Return [X, Y] of the center of cell containing provided text 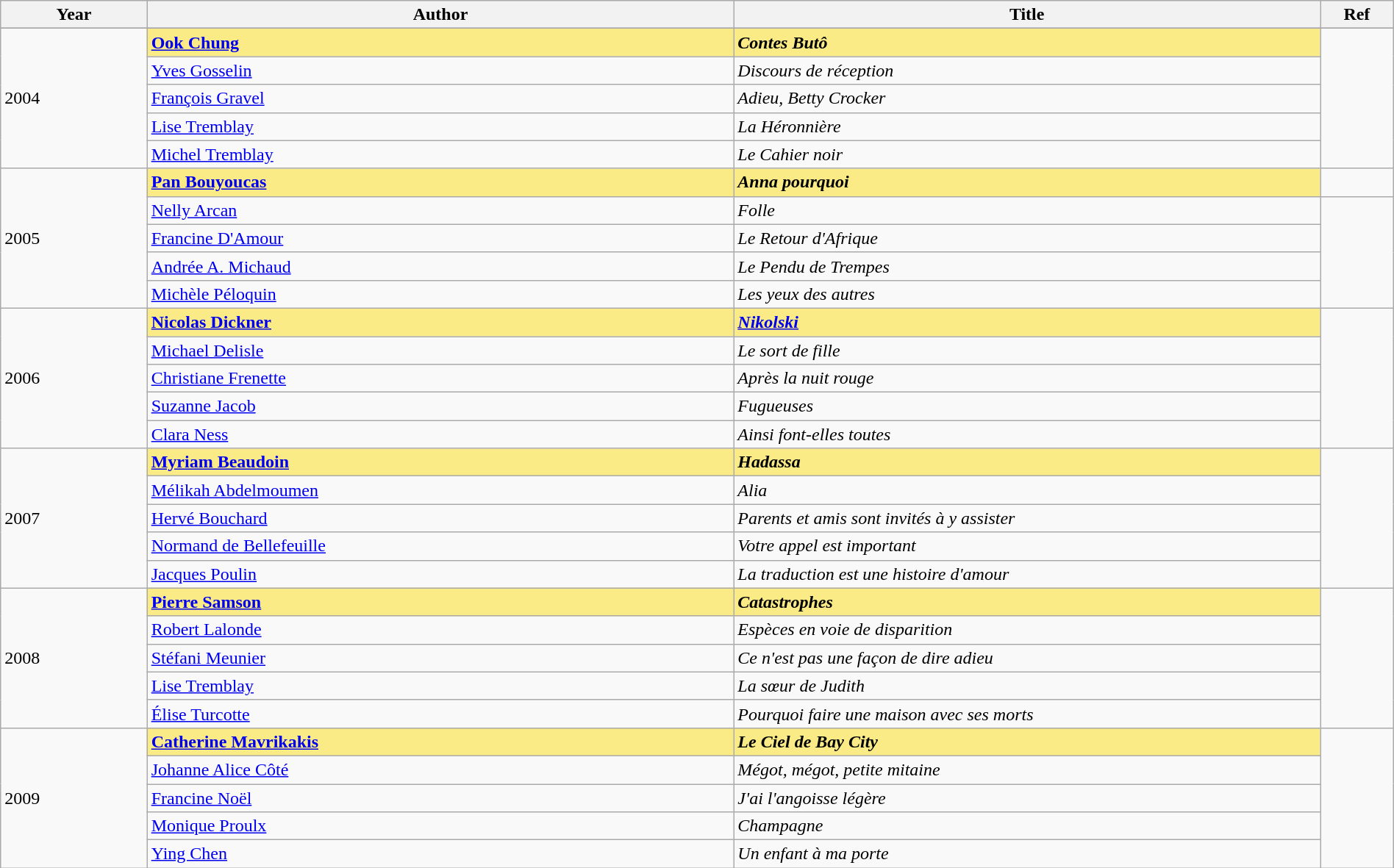
Francine D'Amour [440, 238]
Johanne Alice Côté [440, 770]
Ce n'est pas une façon de dire adieu [1027, 658]
François Gravel [440, 98]
Hadassa [1027, 462]
Après la nuit rouge [1027, 379]
Author [440, 15]
Year [74, 15]
Champagne [1027, 826]
Myriam Beaudoin [440, 462]
2009 [74, 797]
Suzanne Jacob [440, 406]
Le Cahier noir [1027, 154]
Stéfani Meunier [440, 658]
Discours de réception [1027, 71]
Pan Bouyoucas [440, 182]
Title [1027, 15]
Michel Tremblay [440, 154]
Pierre Samson [440, 602]
2005 [74, 238]
Le Pendu de Trempes [1027, 266]
Alia [1027, 490]
Nicolas Dickner [440, 322]
Nelly Arcan [440, 210]
2006 [74, 378]
Michèle Péloquin [440, 294]
Votre appel est important [1027, 546]
Espèces en voie de disparition [1027, 630]
La sœur de Judith [1027, 686]
Catherine Mavrikakis [440, 742]
Hervé Bouchard [440, 518]
Mélikah Abdelmoumen [440, 490]
Jacques Poulin [440, 574]
Christiane Frenette [440, 379]
Un enfant à ma porte [1027, 854]
Parents et amis sont invités à y assister [1027, 518]
2007 [74, 518]
Yves Gosselin [440, 71]
J'ai l'angoisse légère [1027, 797]
Ainsi font-elles toutes [1027, 434]
Robert Lalonde [440, 630]
Anna pourquoi [1027, 182]
Ook Chung [440, 43]
Pourquoi faire une maison avec ses morts [1027, 714]
Le Ciel de Bay City [1027, 742]
Monique Proulx [440, 826]
Folle [1027, 210]
Élise Turcotte [440, 714]
Andrée A. Michaud [440, 266]
Le sort de fille [1027, 351]
Clara Ness [440, 434]
Le Retour d'Afrique [1027, 238]
Fugueuses [1027, 406]
Normand de Bellefeuille [440, 546]
Contes Butô [1027, 43]
Les yeux des autres [1027, 294]
Ref [1357, 15]
La Héronnière [1027, 126]
Mégot, mégot, petite mitaine [1027, 770]
Catastrophes [1027, 602]
Francine Noël [440, 797]
Ying Chen [440, 854]
La traduction est une histoire d'amour [1027, 574]
Michael Delisle [440, 351]
2008 [74, 658]
2004 [74, 98]
Nikolski [1027, 322]
Adieu, Betty Crocker [1027, 98]
